Return [x, y] of the center of cell containing provided text 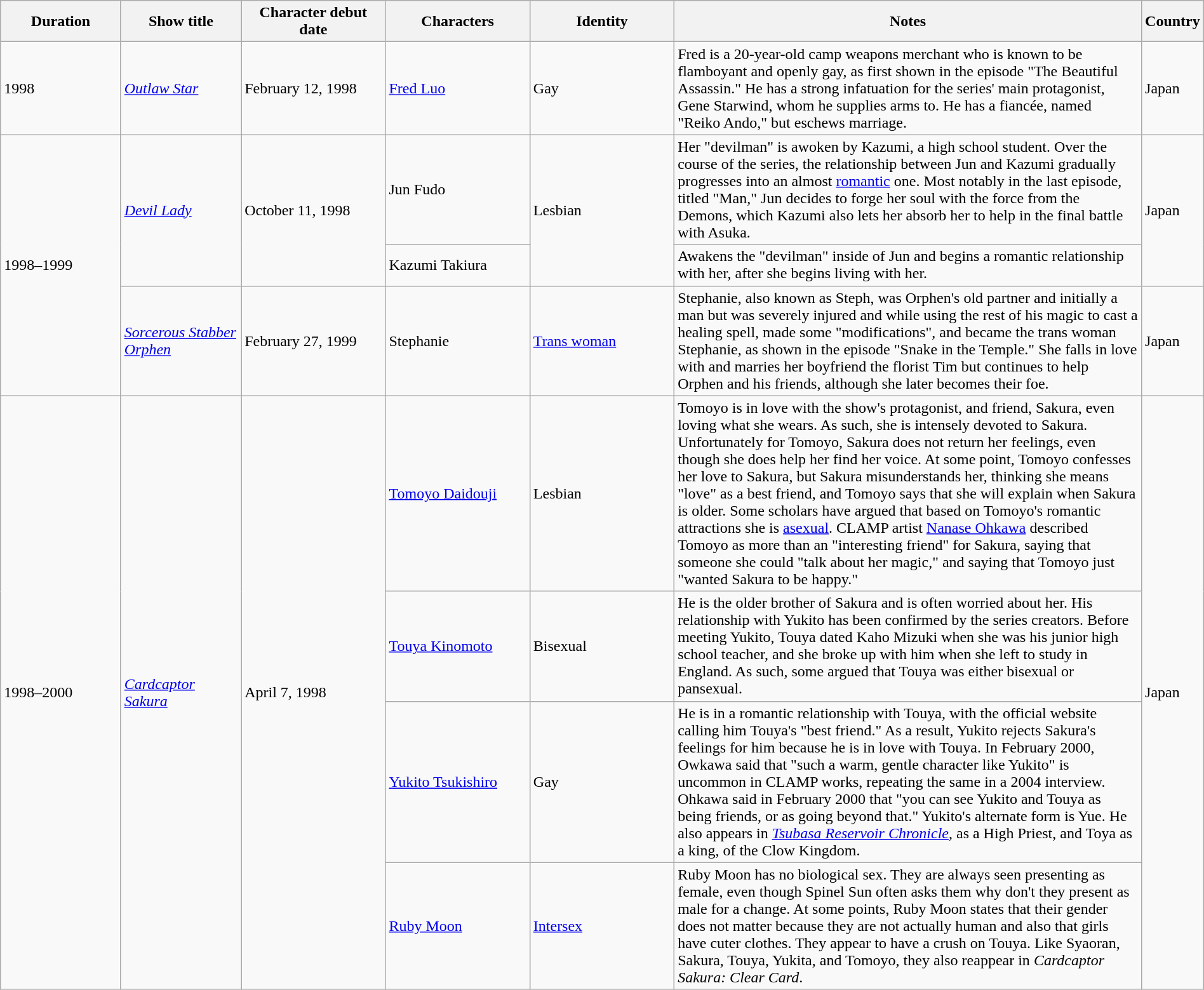
October 11, 1998 [314, 210]
Tomoyo Daidouji [457, 493]
Fred Luo [457, 88]
February 12, 1998 [314, 88]
1998 [61, 88]
Duration [61, 22]
Identity [602, 22]
Trans woman [602, 340]
February 27, 1999 [314, 340]
Sorcerous Stabber Orphen [180, 340]
Cardcaptor Sakura [180, 692]
Bisexual [602, 646]
1998–1999 [61, 265]
Yukito Tsukishiro [457, 782]
Character debut date [314, 22]
Characters [457, 22]
April 7, 1998 [314, 692]
1998–2000 [61, 692]
Intersex [602, 926]
Stephanie [457, 340]
Touya Kinomoto [457, 646]
Devil Lady [180, 210]
Ruby Moon [457, 926]
Jun Fudo [457, 189]
Show title [180, 22]
Kazumi Takiura [457, 265]
Country [1173, 22]
Notes [908, 22]
Outlaw Star [180, 88]
Awakens the "devilman" inside of Jun and begins a romantic relationship with her, after she begins living with her. [908, 265]
